Extract the (x, y) coordinate from the center of the cell holding the provided text.  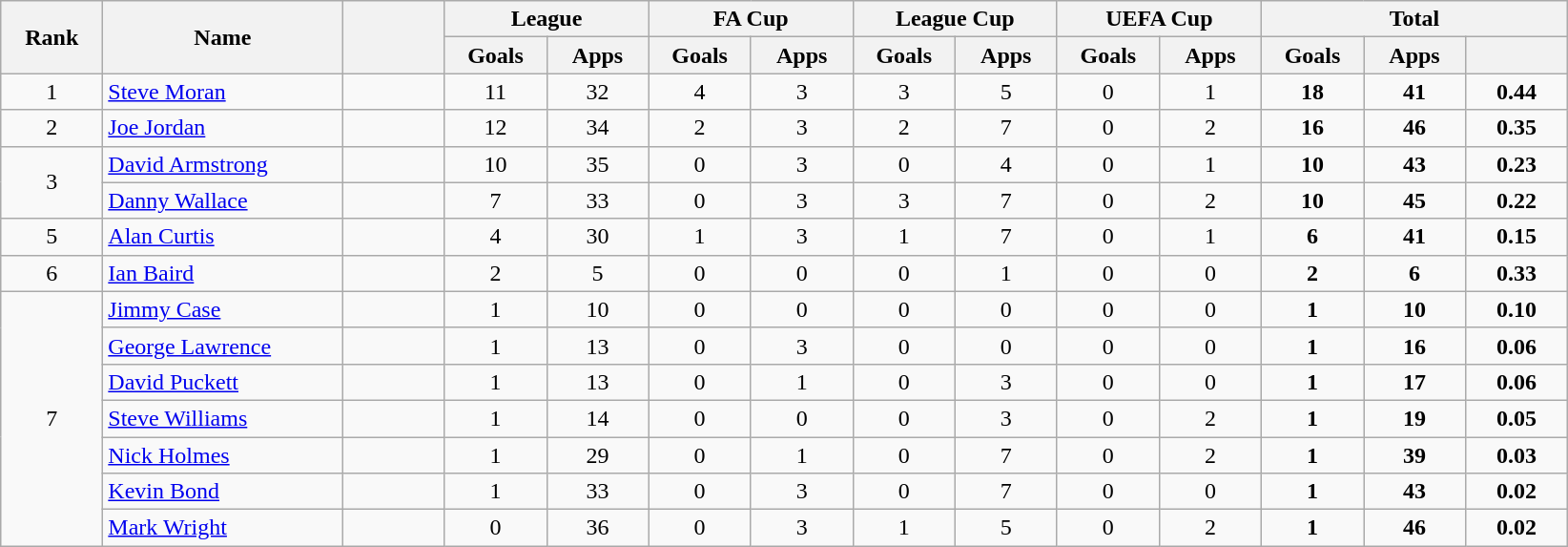
Jimmy Case (223, 309)
0.22 (1516, 200)
League Cup (955, 19)
36 (597, 528)
David Puckett (223, 382)
Mark Wright (223, 528)
19 (1415, 418)
Total (1413, 19)
0.15 (1516, 237)
UEFA Cup (1159, 19)
Nick Holmes (223, 455)
League (547, 19)
Kevin Bond (223, 492)
0.33 (1516, 273)
35 (597, 164)
0.23 (1516, 164)
FA Cup (751, 19)
18 (1312, 92)
David Armstrong (223, 164)
0.05 (1516, 418)
17 (1415, 382)
39 (1415, 455)
45 (1415, 200)
Rank (52, 37)
Steve Moran (223, 92)
0.44 (1516, 92)
Alan Curtis (223, 237)
0.35 (1516, 128)
Danny Wallace (223, 200)
Joe Jordan (223, 128)
Name (223, 37)
14 (597, 418)
32 (597, 92)
0.03 (1516, 455)
0.10 (1516, 309)
Steve Williams (223, 418)
29 (597, 455)
30 (597, 237)
George Lawrence (223, 346)
34 (597, 128)
12 (496, 128)
Ian Baird (223, 273)
11 (496, 92)
